Identify which cell holds the provided text, then report its [x, y] central coordinate. 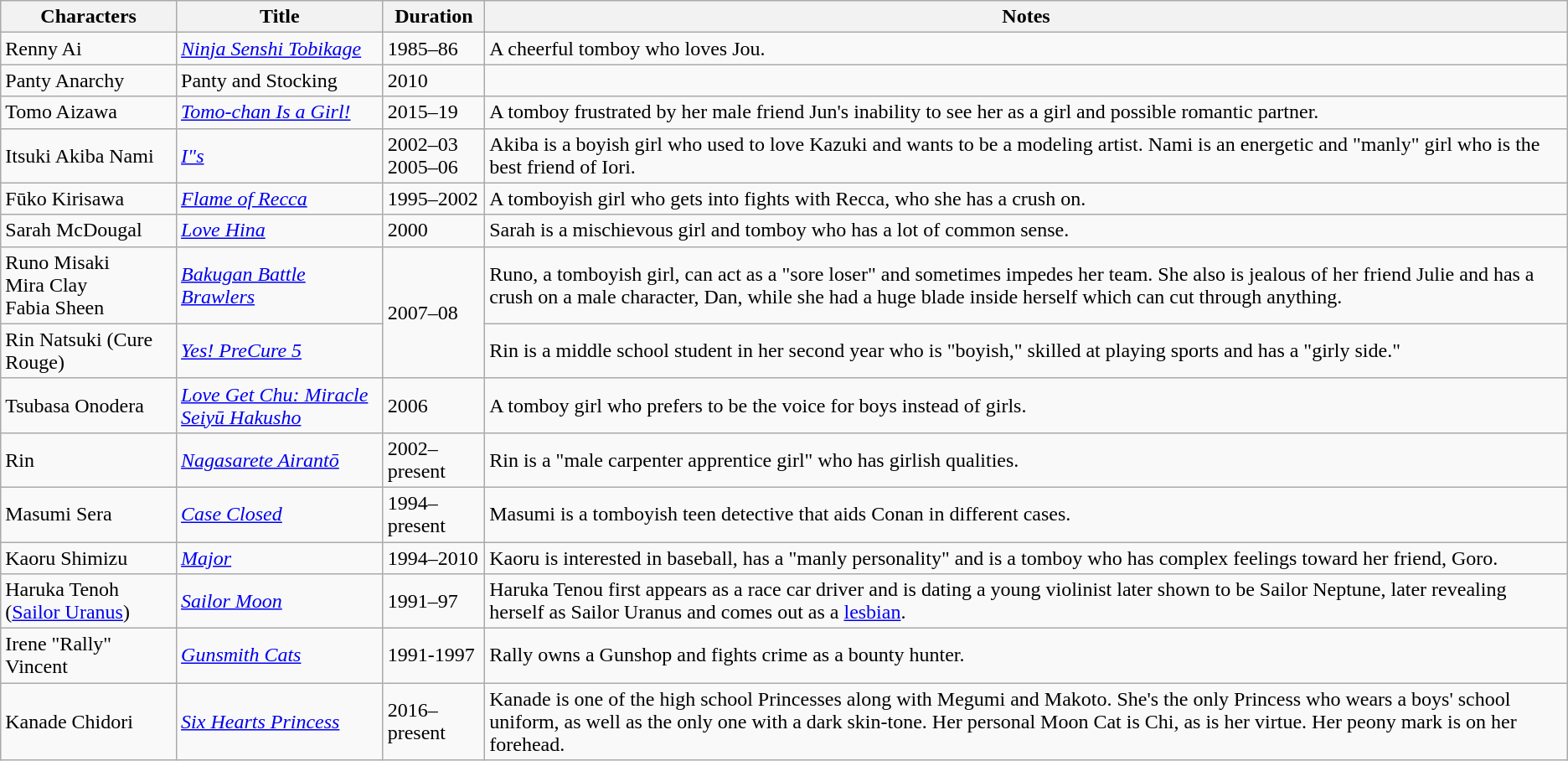
Kaoru is interested in baseball, has a "manly personality" and is a tomboy who has complex feelings toward her friend, Goro. [1027, 557]
Masumi is a tomboyish teen detective that aids Conan in different cases. [1027, 515]
Duration [434, 17]
A cheerful tomboy who loves Jou. [1027, 49]
Gunsmith Cats [280, 655]
Panty and Stocking [280, 80]
1991–97 [434, 602]
I"s [280, 156]
Fūko Kirisawa [89, 199]
Rin [89, 459]
1985–86 [434, 49]
Sarah McDougal [89, 230]
2016–present [434, 722]
A tomboy frustrated by her male friend Jun's inability to see her as a girl and possible romantic partner. [1027, 112]
Sarah is a mischievous girl and tomboy who has a lot of common sense. [1027, 230]
A tomboy girl who prefers to be the voice for boys instead of girls. [1027, 406]
Rally owns a Gunshop and fights crime as a bounty hunter. [1027, 655]
Title [280, 17]
2015–19 [434, 112]
Love Hina [280, 230]
Rin is a middle school student in her second year who is "boyish," skilled at playing sports and has a "girly side." [1027, 350]
Kaoru Shimizu [89, 557]
Runo Misaki Mira Clay Fabia Sheen [89, 285]
Sailor Moon [280, 602]
Tomo-chan Is a Girl! [280, 112]
Masumi Sera [89, 515]
1995–2002 [434, 199]
1994–2010 [434, 557]
2002–present [434, 459]
Rin is a "male carpenter apprentice girl" who has girlish qualities. [1027, 459]
A tomboyish girl who gets into fights with Recca, who she has a crush on. [1027, 199]
2000 [434, 230]
Rin Natsuki (Cure Rouge) [89, 350]
1991-1997 [434, 655]
Haruka Tenoh (Sailor Uranus) [89, 602]
Ninja Senshi Tobikage [280, 49]
Panty Anarchy [89, 80]
Kanade Chidori [89, 722]
Major [280, 557]
Tsubasa Onodera [89, 406]
2010 [434, 80]
Itsuki Akiba Nami [89, 156]
Case Closed [280, 515]
2002–032005–06 [434, 156]
Renny Ai [89, 49]
Notes [1027, 17]
Six Hearts Princess [280, 722]
Irene "Rally" Vincent [89, 655]
Nagasarete Airantō [280, 459]
2006 [434, 406]
1994–present [434, 515]
Yes! PreCure 5 [280, 350]
Tomo Aizawa [89, 112]
Flame of Recca [280, 199]
Characters [89, 17]
2007–08 [434, 312]
Bakugan Battle Brawlers [280, 285]
Love Get Chu: Miracle Seiyū Hakusho [280, 406]
